Return the [X, Y] coordinate for the center point of the cell that contains the specified text.  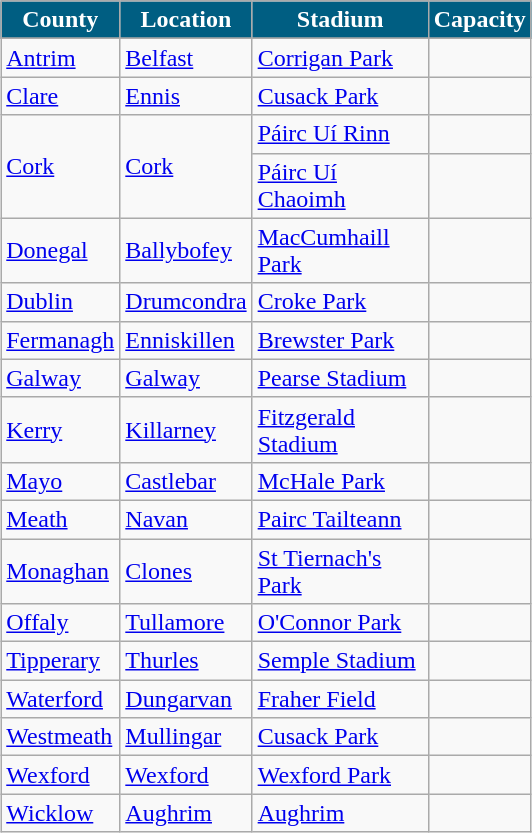
Pairc Tailteann [340, 519]
Mullingar [186, 737]
Croke Park [340, 302]
Ballybofey [186, 250]
Belfast [186, 58]
St Tiernach's Park [340, 570]
Meath [60, 519]
Mayo [60, 481]
Dungarvan [186, 699]
Capacity [480, 20]
O'Connor Park [340, 623]
Donegal [60, 250]
Monaghan [60, 570]
Corrigan Park [340, 58]
Tullamore [186, 623]
Enniskillen [186, 340]
Drumcondra [186, 302]
Location [186, 20]
Navan [186, 519]
Brewster Park [340, 340]
Wicklow [60, 813]
Fitzgerald Stadium [340, 430]
Westmeath [60, 737]
Clare [60, 96]
Castlebar [186, 481]
Antrim [60, 58]
Tipperary [60, 661]
Fraher Field [340, 699]
McHale Park [340, 481]
Thurles [186, 661]
Fermanagh [60, 340]
Stadium [340, 20]
Semple Stadium [340, 661]
Ennis [186, 96]
Páirc Uí Rinn [340, 134]
County [60, 20]
Dublin [60, 302]
Páirc Uí Chaoimh [340, 186]
Wexford Park [340, 775]
MacCumhaill Park [340, 250]
Clones [186, 570]
Kerry [60, 430]
Offaly [60, 623]
Waterford [60, 699]
Killarney [186, 430]
Pearse Stadium [340, 378]
